Locate the cell with the specified text and output its (x, y) center coordinate. 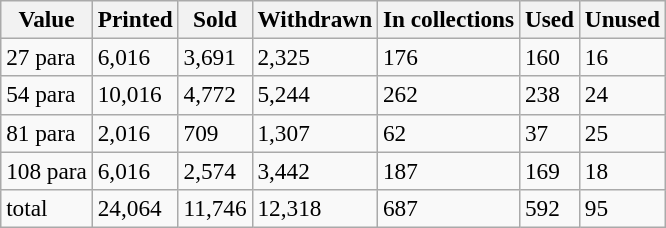
Used (550, 19)
3,442 (314, 170)
5,244 (314, 95)
12,318 (314, 208)
687 (448, 208)
2,325 (314, 57)
Printed (135, 19)
37 (550, 133)
592 (550, 208)
2,574 (215, 170)
709 (215, 133)
62 (448, 133)
3,691 (215, 57)
176 (448, 57)
Unused (622, 19)
160 (550, 57)
54 para (47, 95)
Value (47, 19)
18 (622, 170)
108 para (47, 170)
25 (622, 133)
1,307 (314, 133)
24,064 (135, 208)
total (47, 208)
81 para (47, 133)
169 (550, 170)
10,016 (135, 95)
27 para (47, 57)
24 (622, 95)
Sold (215, 19)
Withdrawn (314, 19)
4,772 (215, 95)
2,016 (135, 133)
262 (448, 95)
11,746 (215, 208)
In collections (448, 19)
16 (622, 57)
238 (550, 95)
95 (622, 208)
187 (448, 170)
